Return the [X, Y] coordinate for the center point of the cell that contains the specified text.  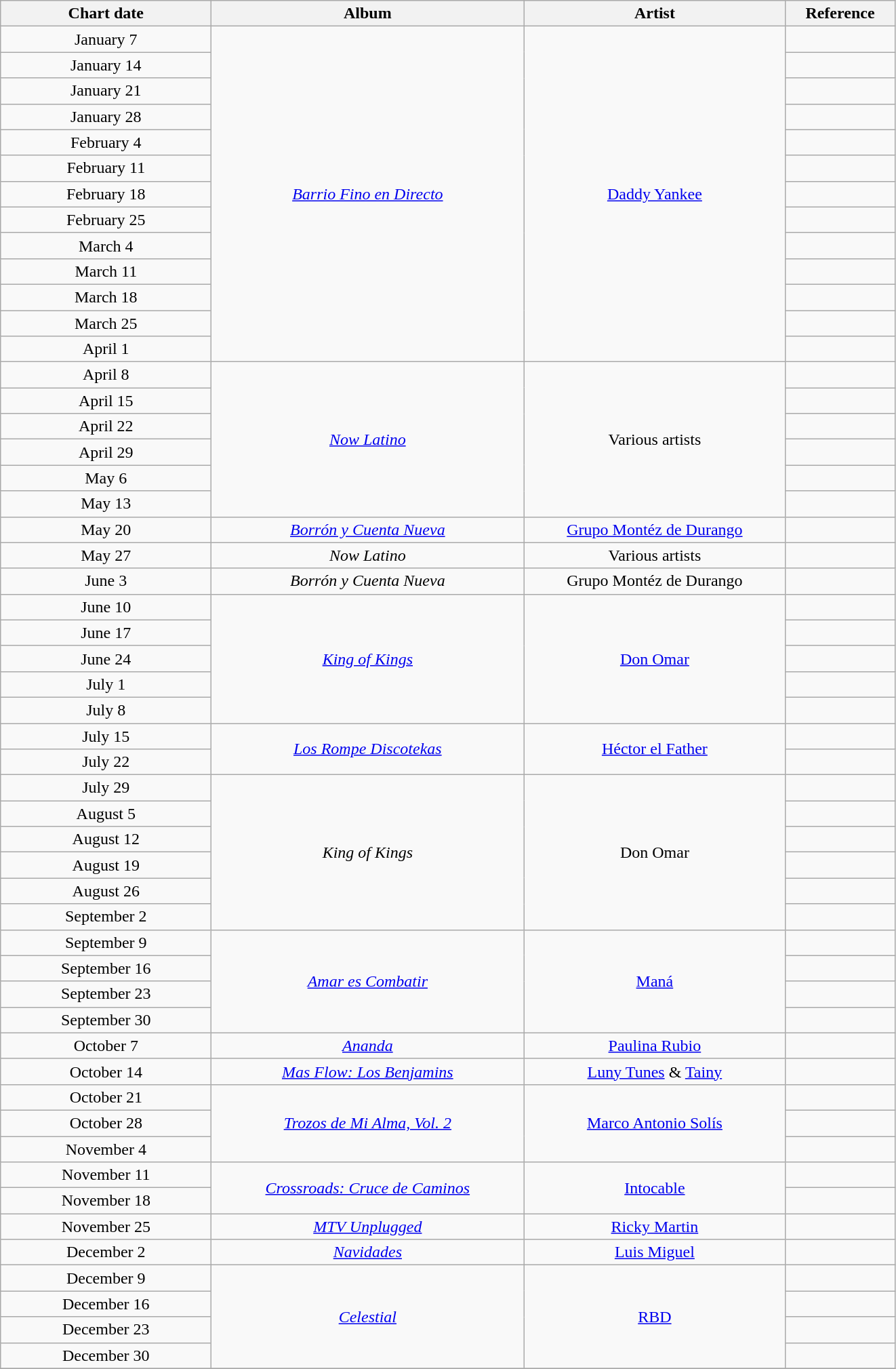
April 15 [106, 401]
February 18 [106, 194]
Reference [840, 14]
December 23 [106, 1330]
August 19 [106, 865]
RBD [655, 1317]
Artist [655, 14]
September 23 [106, 994]
March 18 [106, 297]
Paulina Rubio [655, 1046]
May 27 [106, 555]
February 11 [106, 168]
October 28 [106, 1123]
November 4 [106, 1149]
Intocable [655, 1188]
March 4 [106, 245]
Celestial [367, 1317]
December 9 [106, 1278]
Mas Flow: Los Benjamins [367, 1071]
September 16 [106, 968]
October 14 [106, 1071]
Amar es Combatir [367, 981]
Daddy Yankee [655, 194]
MTV Unplugged [367, 1227]
January 7 [106, 39]
November 11 [106, 1175]
June 3 [106, 581]
April 8 [106, 375]
December 2 [106, 1252]
January 21 [106, 91]
May 20 [106, 530]
September 9 [106, 943]
Crossroads: Cruce de Caminos [367, 1188]
Héctor el Father [655, 749]
Barrio Fino en Directo [367, 194]
April 1 [106, 349]
July 29 [106, 788]
July 8 [106, 710]
January 28 [106, 117]
Navidades [367, 1252]
July 22 [106, 762]
November 25 [106, 1227]
Luis Miguel [655, 1252]
Trozos de Mi Alma, Vol. 2 [367, 1123]
Album [367, 14]
March 25 [106, 323]
June 10 [106, 607]
June 24 [106, 658]
October 21 [106, 1097]
Chart date [106, 14]
December 16 [106, 1304]
Ananda [367, 1046]
September 30 [106, 1020]
September 2 [106, 917]
Marco Antonio Solís [655, 1123]
August 26 [106, 891]
August 12 [106, 839]
April 22 [106, 426]
Ricky Martin [655, 1227]
November 18 [106, 1201]
February 25 [106, 220]
May 13 [106, 504]
July 15 [106, 736]
December 30 [106, 1355]
February 4 [106, 142]
April 29 [106, 452]
Luny Tunes & Tainy [655, 1071]
June 17 [106, 633]
January 14 [106, 65]
July 1 [106, 684]
August 5 [106, 814]
October 7 [106, 1046]
March 11 [106, 271]
Los Rompe Discotekas [367, 749]
Maná [655, 981]
May 6 [106, 478]
